For the text-containing cell, return its midpoint in (x, y) coordinate format. 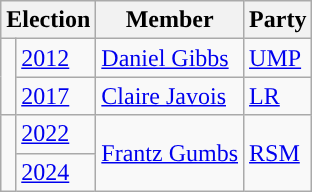
UMP (278, 58)
Frantz Gumbs (170, 153)
2024 (56, 172)
LR (278, 96)
Party (278, 20)
Claire Javois (170, 96)
Daniel Gibbs (170, 58)
2022 (56, 134)
RSM (278, 153)
Member (170, 20)
2017 (56, 96)
Election (48, 20)
2012 (56, 58)
